Scan for the cell matching the given text and deliver its (x, y) coordinate at center. 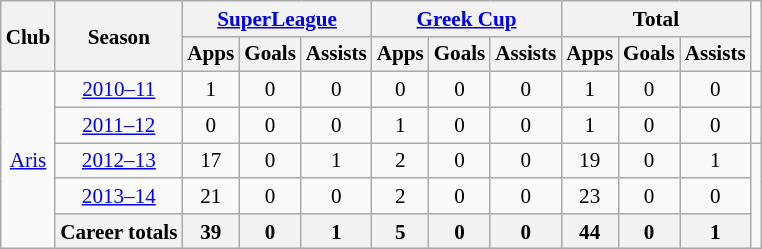
Greek Cup (466, 18)
2011–12 (118, 124)
23 (590, 196)
2013–14 (118, 196)
Club (28, 36)
19 (590, 160)
Aris (28, 160)
SuperLeague (276, 18)
17 (210, 160)
2012–13 (118, 160)
21 (210, 196)
2010–11 (118, 90)
Season (118, 36)
44 (590, 230)
Total (656, 18)
5 (400, 230)
Career totals (118, 230)
39 (210, 230)
